Locate the cell with the specified text and output its [X, Y] center coordinate. 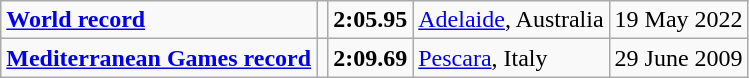
2:09.69 [370, 58]
Adelaide, Australia [511, 20]
29 June 2009 [678, 58]
19 May 2022 [678, 20]
Pescara, Italy [511, 58]
World record [159, 20]
Mediterranean Games record [159, 58]
2:05.95 [370, 20]
